Locate the cell with the specified text and output its (x, y) center coordinate. 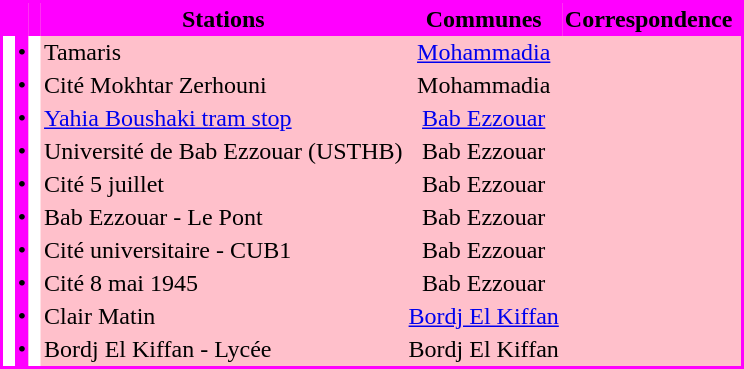
Yahia Boushaki tram stop (224, 118)
Correspondence (649, 20)
Cité Mokhtar Zerhouni (224, 86)
Cité 5 juillet (224, 184)
Clair Matin (224, 316)
Cité 8 mai 1945 (224, 284)
Stations (224, 20)
Bordj El Kiffan - Lycée (224, 350)
Université de Bab Ezzouar (USTHB) (224, 152)
Cité universitaire - CUB1 (224, 250)
Communes (484, 20)
Tamaris (224, 52)
Bab Ezzouar - Le Pont (224, 218)
